Find where the given text appears and provide that cell's center as (X, Y) coordinate. 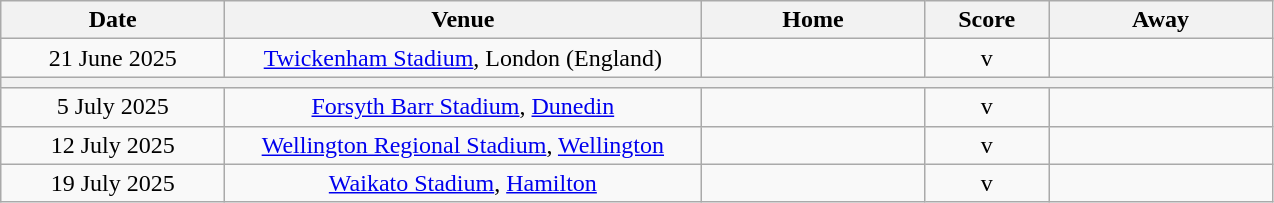
Forsyth Barr Stadium, Dunedin (463, 107)
Score (987, 20)
Wellington Regional Stadium, Wellington (463, 145)
Twickenham Stadium, London (England) (463, 58)
19 July 2025 (113, 183)
21 June 2025 (113, 58)
Home (813, 20)
Waikato Stadium, Hamilton (463, 183)
12 July 2025 (113, 145)
Away (1160, 20)
Date (113, 20)
5 July 2025 (113, 107)
Venue (463, 20)
